Pinpoint the cell where the given text exists, returning its [x, y] midpoint coordinate. 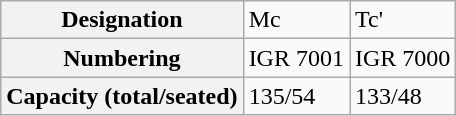
Designation [122, 20]
Numbering [122, 58]
Capacity (total/seated) [122, 96]
Tc' [403, 20]
Mc [296, 20]
IGR 7001 [296, 58]
IGR 7000 [403, 58]
133/48 [403, 96]
135/54 [296, 96]
